For the text-containing cell, return its midpoint in (X, Y) coordinate format. 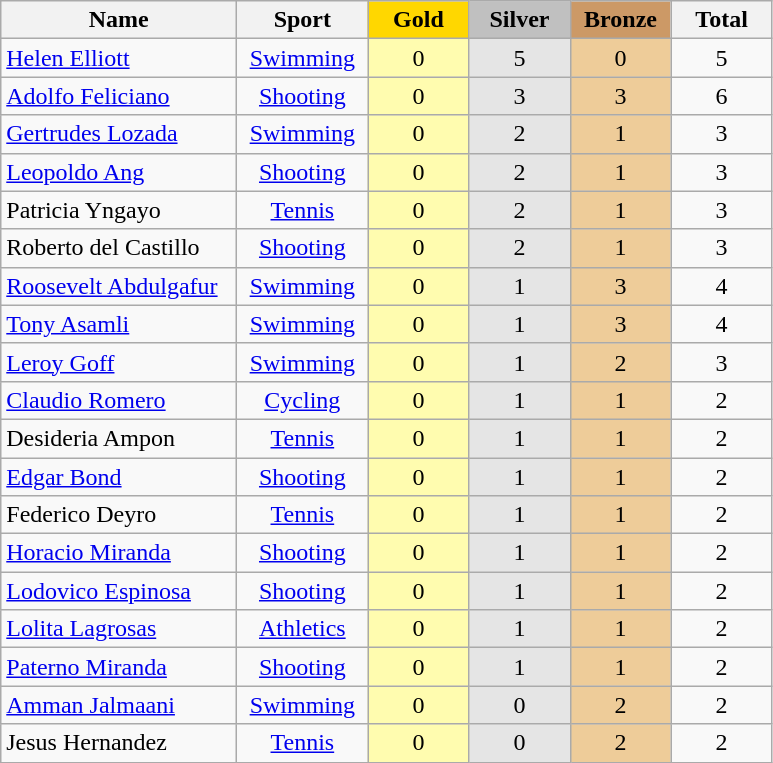
Silver (520, 20)
Lolita Lagrosas (119, 629)
Leopoldo Ang (119, 172)
Lodovico Espinosa (119, 591)
6 (722, 96)
Total (722, 20)
Federico Deyro (119, 515)
Tony Asamli (119, 324)
Adolfo Feliciano (119, 96)
Jesus Hernandez (119, 743)
Sport (302, 20)
Helen Elliott (119, 58)
Horacio Miranda (119, 553)
Name (119, 20)
Claudio Romero (119, 400)
Gertrudes Lozada (119, 134)
Edgar Bond (119, 477)
Paterno Miranda (119, 667)
Desideria Ampon (119, 438)
Roberto del Castillo (119, 248)
Gold (418, 20)
Roosevelt Abdulgafur (119, 286)
Patricia Yngayo (119, 210)
Cycling (302, 400)
Leroy Goff (119, 362)
Bronze (620, 20)
Athletics (302, 629)
Amman Jalmaani (119, 705)
